Locate the cell with the specified text and output its (X, Y) center coordinate. 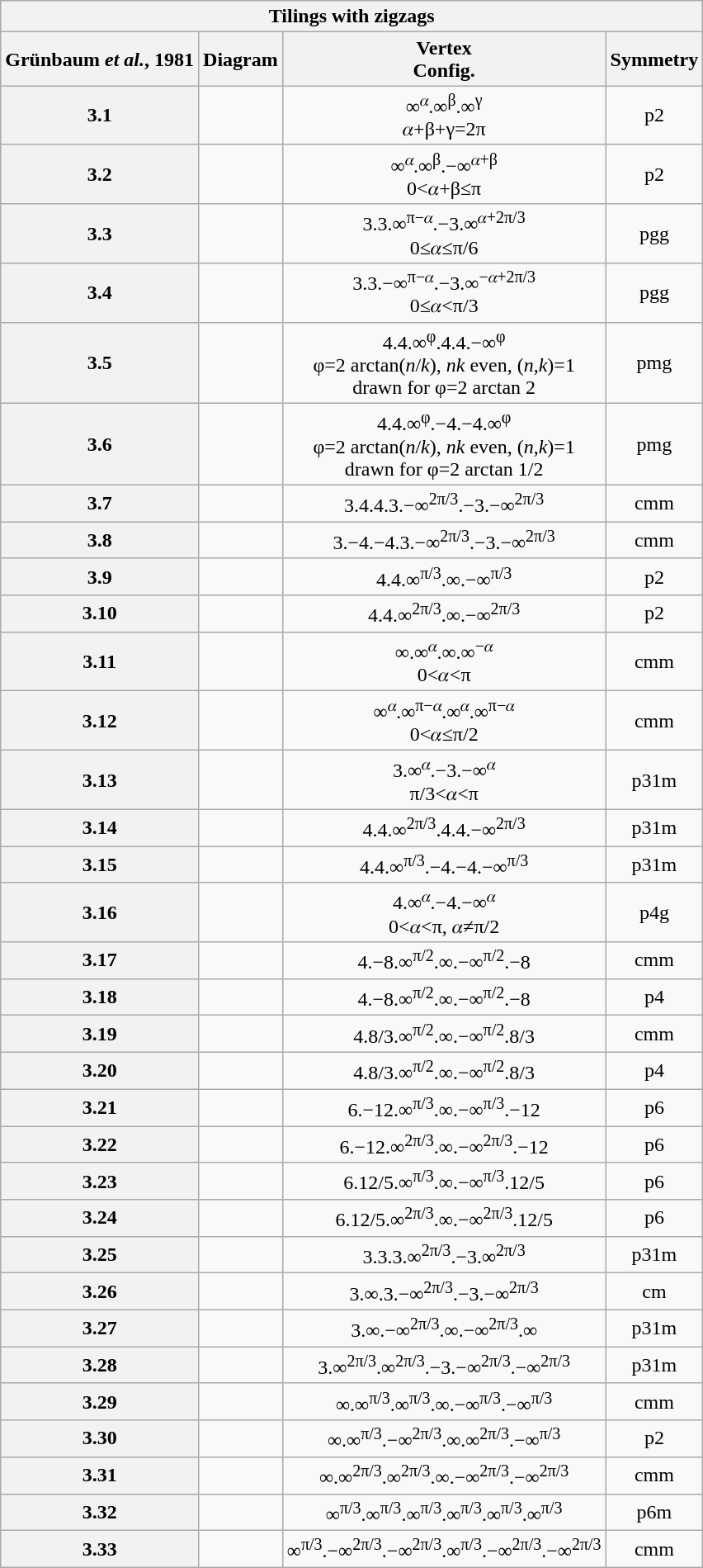
3.1 (100, 116)
∞.∞2π/3.∞2π/3.∞.−∞2π/3.−∞2π/3 (444, 1476)
3.6 (100, 444)
3.15 (100, 865)
3.5 (100, 363)
3.31 (100, 1476)
3.∞2π/3.∞2π/3.−3.−∞2π/3.−∞2π/3 (444, 1366)
3.11 (100, 661)
Grünbaum et al., 1981 (100, 59)
∞.∞π/3.∞π/3.∞.−∞π/3.−∞π/3 (444, 1402)
3.20 (100, 1070)
3.12 (100, 721)
p6m (654, 1513)
Tilings with zigzags (351, 17)
3.21 (100, 1108)
∞𝛼.∞β.∞γ𝛼+β+γ=2π (444, 116)
∞𝛼.∞β.−∞𝛼+β0<𝛼+β≤π (444, 174)
4.4.∞π/3.−4.−4.−∞π/3 (444, 865)
3.22 (100, 1144)
3.23 (100, 1181)
3.2 (100, 174)
3.4 (100, 293)
3.14 (100, 827)
6.12/5.∞2π/3.∞.−∞2π/3.12/5 (444, 1219)
3.3.3.∞2π/3.−3.∞2π/3 (444, 1255)
p4g (654, 912)
3.8 (100, 540)
3.7 (100, 504)
4.4.∞2π/3.∞.−∞2π/3 (444, 614)
VertexConfig. (444, 59)
3.∞𝛼.−3.−∞𝛼π/3<𝛼<π (444, 780)
3.18 (100, 997)
∞.∞𝛼.∞.∞−𝛼0<𝛼<π (444, 661)
4.4.∞φ.−4.−4.∞φφ=2 arctan(n/k), nk even, (n,k)=1drawn for φ=2 arctan 1/2 (444, 444)
3.∞.3.−∞2π/3.−3.−∞2π/3 (444, 1291)
3.32 (100, 1513)
4.4.∞π/3.∞.−∞π/3 (444, 576)
cm (654, 1291)
4.∞𝛼.−4.−∞𝛼0<𝛼<π, 𝛼≠π/2 (444, 912)
3.24 (100, 1219)
3.17 (100, 961)
3.19 (100, 1034)
Diagram (241, 59)
4.4.∞φ.4.4.−∞φφ=2 arctan(n/k), nk even, (n,k)=1drawn for φ=2 arctan 2 (444, 363)
3.10 (100, 614)
∞.∞π/3.−∞2π/3.∞.∞2π/3.−∞π/3 (444, 1438)
3.13 (100, 780)
3.26 (100, 1291)
3.9 (100, 576)
3.3 (100, 234)
6.−12.∞π/3.∞.−∞π/3.−12 (444, 1108)
3.28 (100, 1366)
∞π/3.−∞2π/3.−∞2π/3.∞π/3.−∞2π/3.−∞2π/3 (444, 1549)
4.4.∞2π/3.4.4.−∞2π/3 (444, 827)
∞π/3.∞π/3.∞π/3.∞π/3.∞π/3.∞π/3 (444, 1513)
3.30 (100, 1438)
6.−12.∞2π/3.∞.−∞2π/3.−12 (444, 1144)
6.12/5.∞π/3.∞.−∞π/3.12/5 (444, 1181)
3.33 (100, 1549)
3.4.4.3.−∞2π/3.−3.−∞2π/3 (444, 504)
∞𝛼.∞π−𝛼.∞𝛼.∞π−𝛼0<𝛼≤π/2 (444, 721)
3.29 (100, 1402)
3.27 (100, 1328)
3.3.∞π−𝛼.−3.∞𝛼+2π/30≤𝛼≤π/6 (444, 234)
3.3.−∞π−𝛼.−3.∞−𝛼+2π/30≤𝛼<π/3 (444, 293)
3.∞.−∞2π/3.∞.−∞2π/3.∞ (444, 1328)
3.16 (100, 912)
3.25 (100, 1255)
Symmetry (654, 59)
3.−4.−4.3.−∞2π/3.−3.−∞2π/3 (444, 540)
